Return the (X, Y) coordinate for the center point of the cell that contains the specified text.  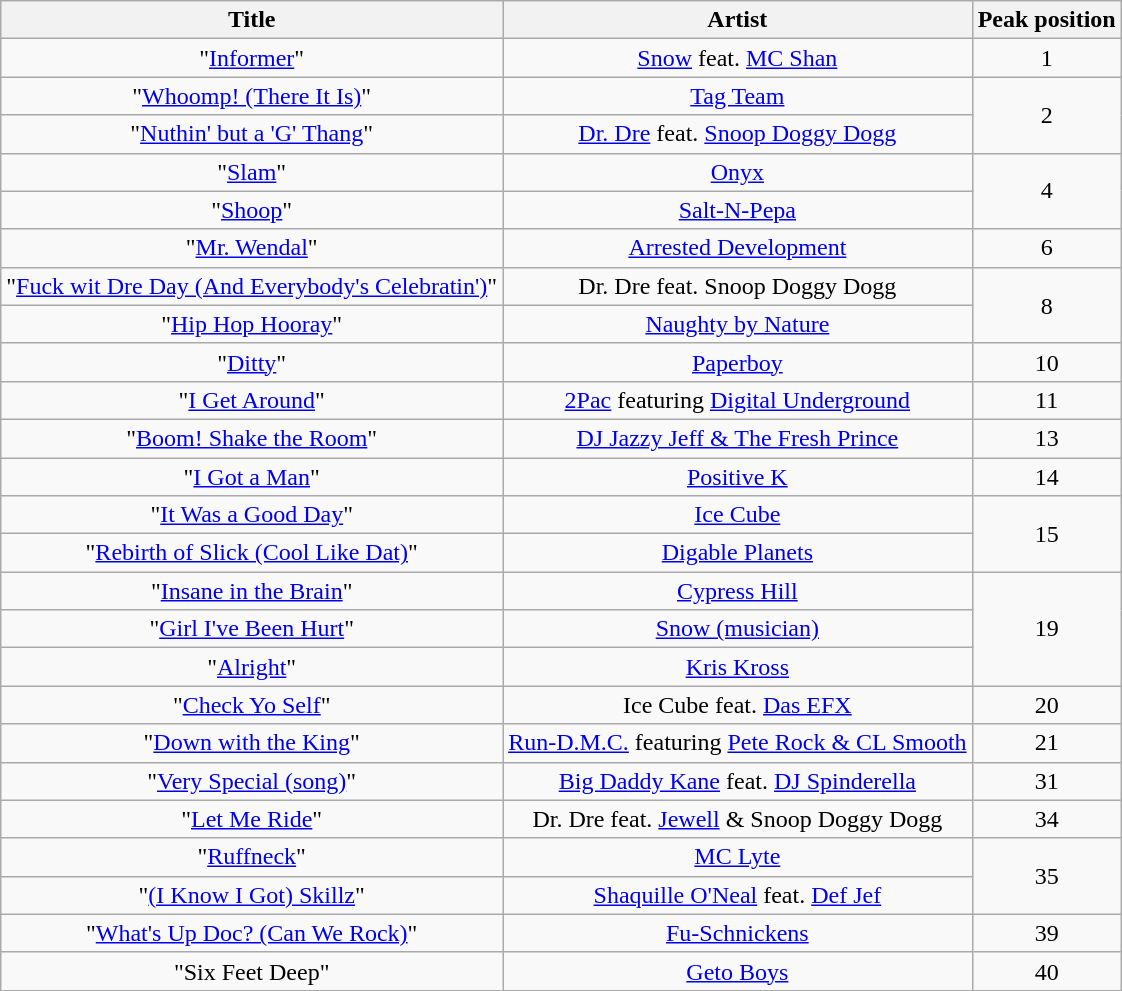
39 (1046, 933)
10 (1046, 362)
15 (1046, 534)
2Pac featuring Digital Underground (738, 400)
Arrested Development (738, 248)
"Slam" (252, 172)
"Boom! Shake the Room" (252, 438)
Digable Planets (738, 553)
14 (1046, 477)
1 (1046, 58)
"Check Yo Self" (252, 705)
Paperboy (738, 362)
"Ruffneck" (252, 857)
4 (1046, 191)
Geto Boys (738, 971)
"Shoop" (252, 210)
"Hip Hop Hooray" (252, 324)
"Six Feet Deep" (252, 971)
"Down with the King" (252, 743)
"It Was a Good Day" (252, 515)
Artist (738, 20)
MC Lyte (738, 857)
Cypress Hill (738, 591)
"Let Me Ride" (252, 819)
8 (1046, 305)
31 (1046, 781)
"Whoomp! (There It Is)" (252, 96)
Ice Cube (738, 515)
"Rebirth of Slick (Cool Like Dat)" (252, 553)
"Very Special (song)" (252, 781)
Positive K (738, 477)
"Alright" (252, 667)
20 (1046, 705)
Peak position (1046, 20)
"Fuck wit Dre Day (And Everybody's Celebratin')" (252, 286)
21 (1046, 743)
13 (1046, 438)
"What's Up Doc? (Can We Rock)" (252, 933)
Shaquille O'Neal feat. Def Jef (738, 895)
Tag Team (738, 96)
Dr. Dre feat. Jewell & Snoop Doggy Dogg (738, 819)
DJ Jazzy Jeff & The Fresh Prince (738, 438)
"Nuthin' but a 'G' Thang" (252, 134)
6 (1046, 248)
2 (1046, 115)
Naughty by Nature (738, 324)
Title (252, 20)
"Ditty" (252, 362)
Ice Cube feat. Das EFX (738, 705)
35 (1046, 876)
19 (1046, 629)
Onyx (738, 172)
Snow feat. MC Shan (738, 58)
34 (1046, 819)
Run-D.M.C. featuring Pete Rock & CL Smooth (738, 743)
Big Daddy Kane feat. DJ Spinderella (738, 781)
"I Get Around" (252, 400)
"(I Know I Got) Skillz" (252, 895)
"I Got a Man" (252, 477)
"Girl I've Been Hurt" (252, 629)
"Mr. Wendal" (252, 248)
Snow (musician) (738, 629)
Salt-N-Pepa (738, 210)
11 (1046, 400)
"Insane in the Brain" (252, 591)
40 (1046, 971)
Fu-Schnickens (738, 933)
"Informer" (252, 58)
Kris Kross (738, 667)
